Extract the [X, Y] coordinate from the center of the cell holding the provided text.  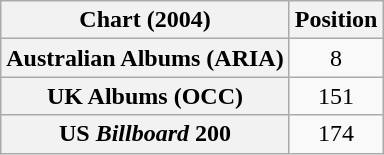
US Billboard 200 [145, 134]
UK Albums (OCC) [145, 96]
151 [336, 96]
Chart (2004) [145, 20]
8 [336, 58]
Position [336, 20]
174 [336, 134]
Australian Albums (ARIA) [145, 58]
